Find where the given text appears and provide that cell's center as (x, y) coordinate. 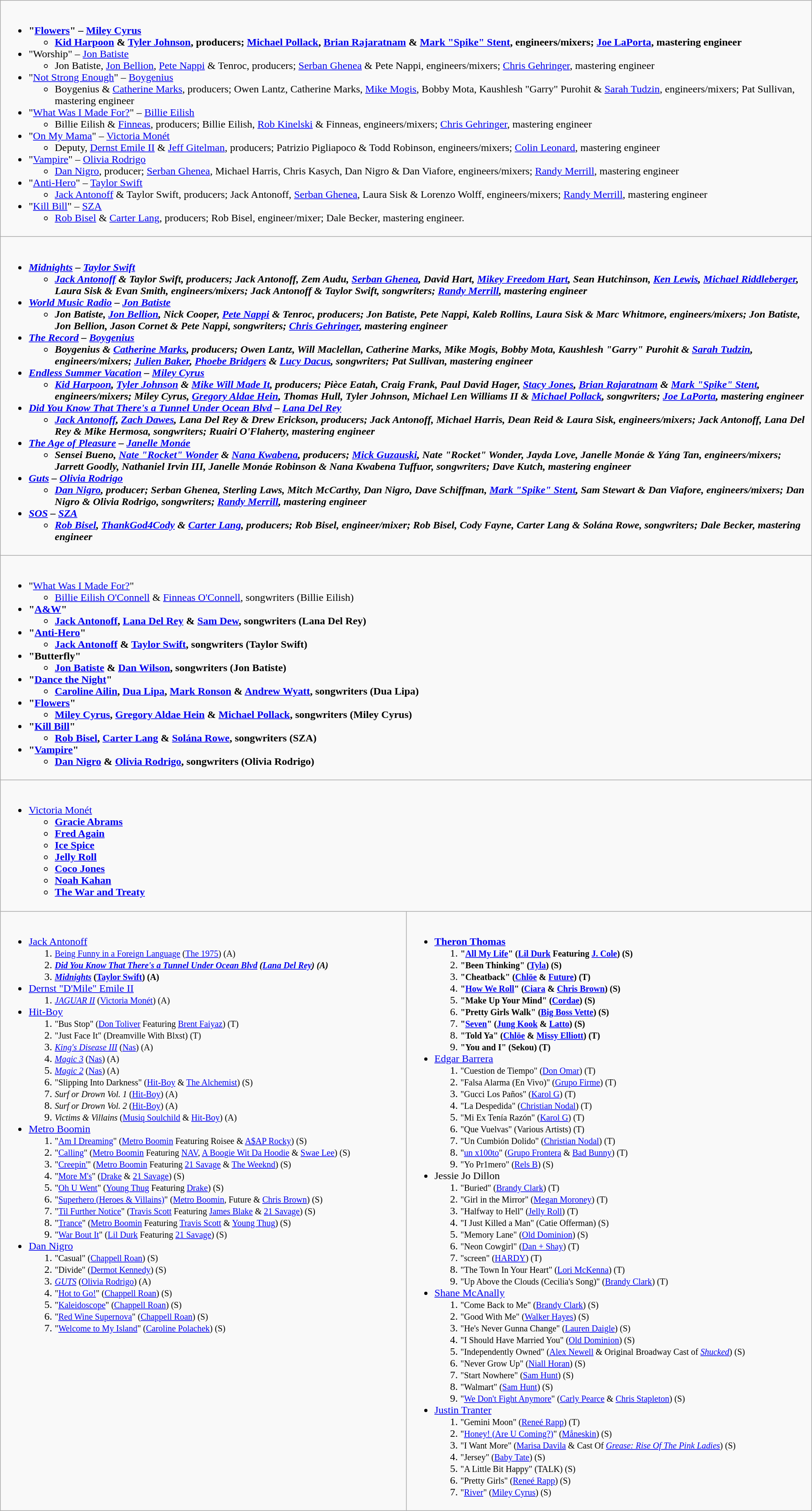
Victoria MonétGracie AbramsFred AgainIce SpiceJelly RollCoco JonesNoah KahanThe War and Treaty (406, 846)
